Pinpoint the cell where the given text exists, returning its (x, y) midpoint coordinate. 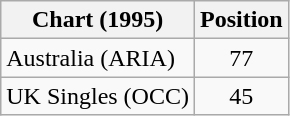
45 (241, 96)
Australia (ARIA) (98, 58)
Chart (1995) (98, 20)
77 (241, 58)
UK Singles (OCC) (98, 96)
Position (241, 20)
